Output the [X, Y] coordinate of the center of the cell containing the given text.  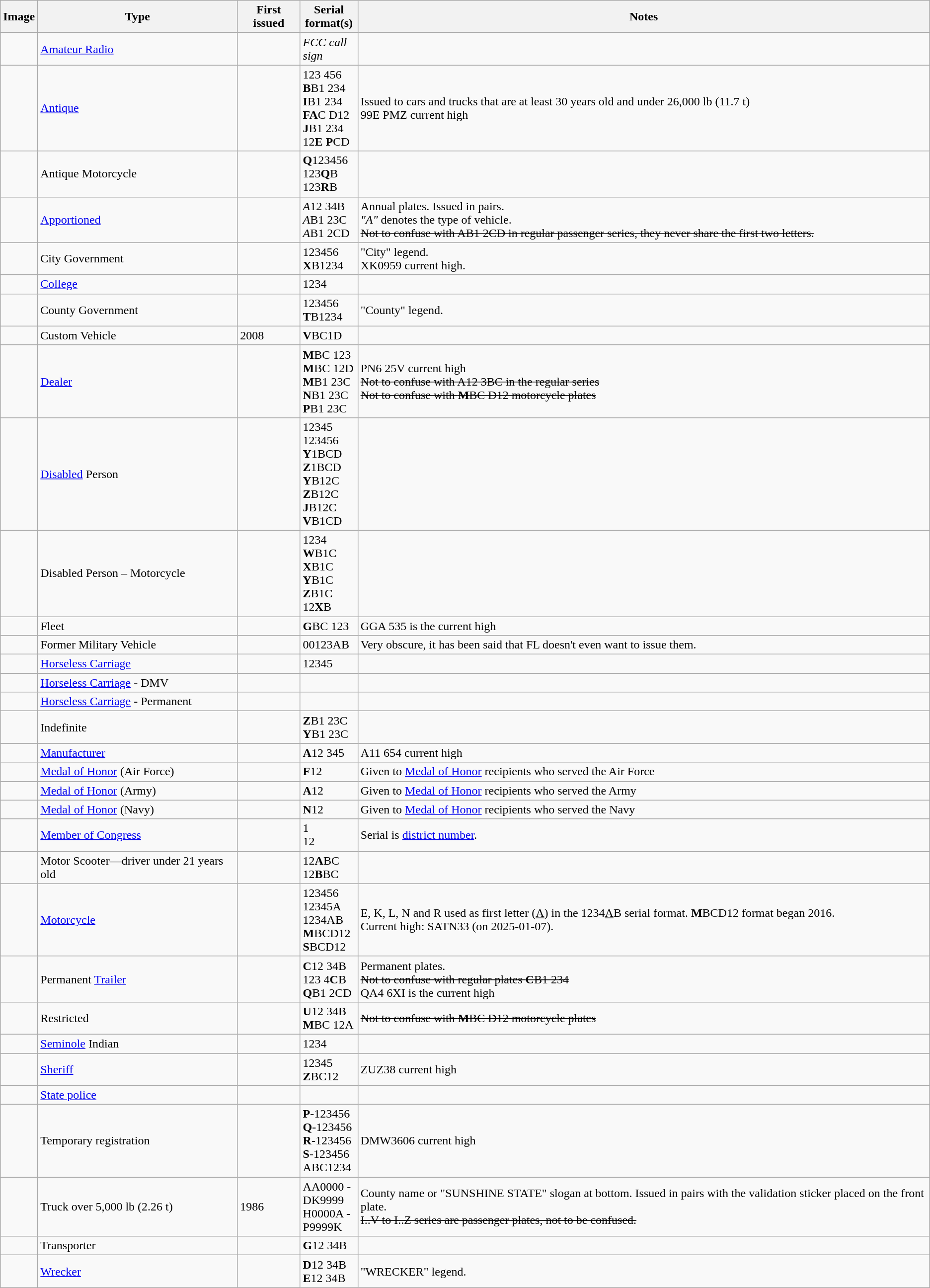
Serial is district number. [644, 835]
Image [19, 17]
2008 [269, 335]
GBC 123 [329, 626]
Notes [644, 17]
VBC1D [329, 335]
Given to Medal of Honor recipients who served the Army [644, 791]
C12 34B123 4CBQB1 2CD [329, 979]
Antique Motorcycle [138, 174]
12345 [329, 664]
Apportioned [138, 220]
Fleet [138, 626]
MBC 123MBC 12DMB1 23CNB1 23CPB1 23C [329, 381]
Truck over 5,000 lb (2.26 t) [138, 1207]
Motorcycle [138, 920]
City Government [138, 258]
123456TB1234 [329, 310]
AA0000 - DK9999H0000A - P9999K [329, 1207]
College [138, 284]
Motor Scooter—driver under 21 years old [138, 868]
Medal of Honor (Air Force) [138, 772]
Indefinite [138, 727]
A12 34BAB1 23CAB1 2CD [329, 220]
"WRECKER" legend. [644, 1271]
PN6 25V current highNot to confuse with A12 3BC in the regular seriesNot to confuse with MBC D12 motorcycle plates [644, 381]
Antique [138, 108]
Given to Medal of Honor recipients who served the Navy [644, 809]
State police [138, 1095]
Very obscure, it has been said that FL doesn't even want to issue them. [644, 645]
E, K, L, N and R used as first letter (A) in the 1234AB serial format. MBCD12 format began 2016.Current high: SATN33 (on 2025-01-07). [644, 920]
1234 WB1C XB1C YB1C ZB1C 12XB [329, 573]
F12 [329, 772]
Issued to cars and trucks that are at least 30 years old and under 26,000 lb (11.7 t)99E PMZ current high [644, 108]
12345612345A1234ABMBCD12SBCD12 [329, 920]
12345ZBC12 [329, 1069]
ZUZ38 current high [644, 1069]
Horseless Carriage [138, 664]
Member of Congress [138, 835]
12ABC12BBC [329, 868]
Given to Medal of Honor recipients who served the Air Force [644, 772]
Custom Vehicle [138, 335]
123456XB1234 [329, 258]
Former Military Vehicle [138, 645]
Amateur Radio [138, 49]
P-123456Q-123456R-123456S-123456ABC1234 [329, 1141]
ZB1 23CYB1 23C [329, 727]
00123AB [329, 645]
A11 654 current high [644, 753]
G12 34B [329, 1246]
Medal of Honor (Army) [138, 791]
U12 34BMBC 12A [329, 1018]
N12 [329, 809]
112 [329, 835]
Disabled Person – Motorcycle [138, 573]
D12 34BE12 34B [329, 1271]
Permanent Trailer [138, 979]
Horseless Carriage - DMV [138, 683]
Temporary registration [138, 1141]
"City" legend.XK0959 current high. [644, 258]
Permanent plates.Not to confuse with regular plates CB1 234QA4 6XI is the current high [644, 979]
Sheriff [138, 1069]
Manufacturer [138, 753]
Dealer [138, 381]
1986 [269, 1207]
Type [138, 17]
FCC call sign [329, 49]
Disabled Person [138, 474]
Horseless Carriage - Permanent [138, 702]
Seminole Indian [138, 1044]
A12 [329, 791]
Wrecker [138, 1271]
Not to confuse with MBC D12 motorcycle plates [644, 1018]
"County" legend. [644, 310]
Q123456123QB123RB [329, 174]
DMW3606 current high [644, 1141]
GGA 535 is the current high [644, 626]
123 456BB1 234IB1 234FAC D12JB1 23412E PCD [329, 108]
First issued [269, 17]
12345 123456 Y1BCD Z1BCD YB12C ZB12C JB12C VB1CD [329, 474]
Medal of Honor (Navy) [138, 809]
Restricted [138, 1018]
A12 345 [329, 753]
Serial format(s) [329, 17]
Transporter [138, 1246]
County Government [138, 310]
